Pinpoint the cell where the given text exists, returning its [X, Y] midpoint coordinate. 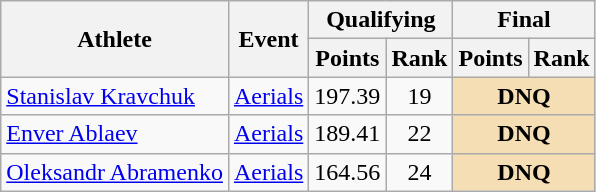
164.56 [348, 172]
19 [420, 96]
Event [268, 39]
22 [420, 134]
Oleksandr Abramenko [115, 172]
24 [420, 172]
Stanislav Kravchuk [115, 96]
Enver Ablaev [115, 134]
Qualifying [381, 20]
Final [524, 20]
Athlete [115, 39]
197.39 [348, 96]
189.41 [348, 134]
